Output the [X, Y] coordinate of the center of the cell containing the given text.  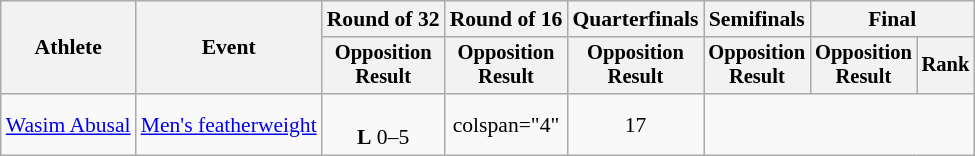
Semifinals [758, 19]
Men's featherweight [229, 124]
Event [229, 48]
colspan="4" [506, 124]
Round of 16 [506, 19]
Athlete [68, 48]
L 0–5 [384, 124]
17 [635, 124]
Wasim Abusal [68, 124]
Rank [946, 66]
Round of 32 [384, 19]
Final [892, 19]
Quarterfinals [635, 19]
